Provide the [x, y] coordinate of the cell's center where the given text is located.  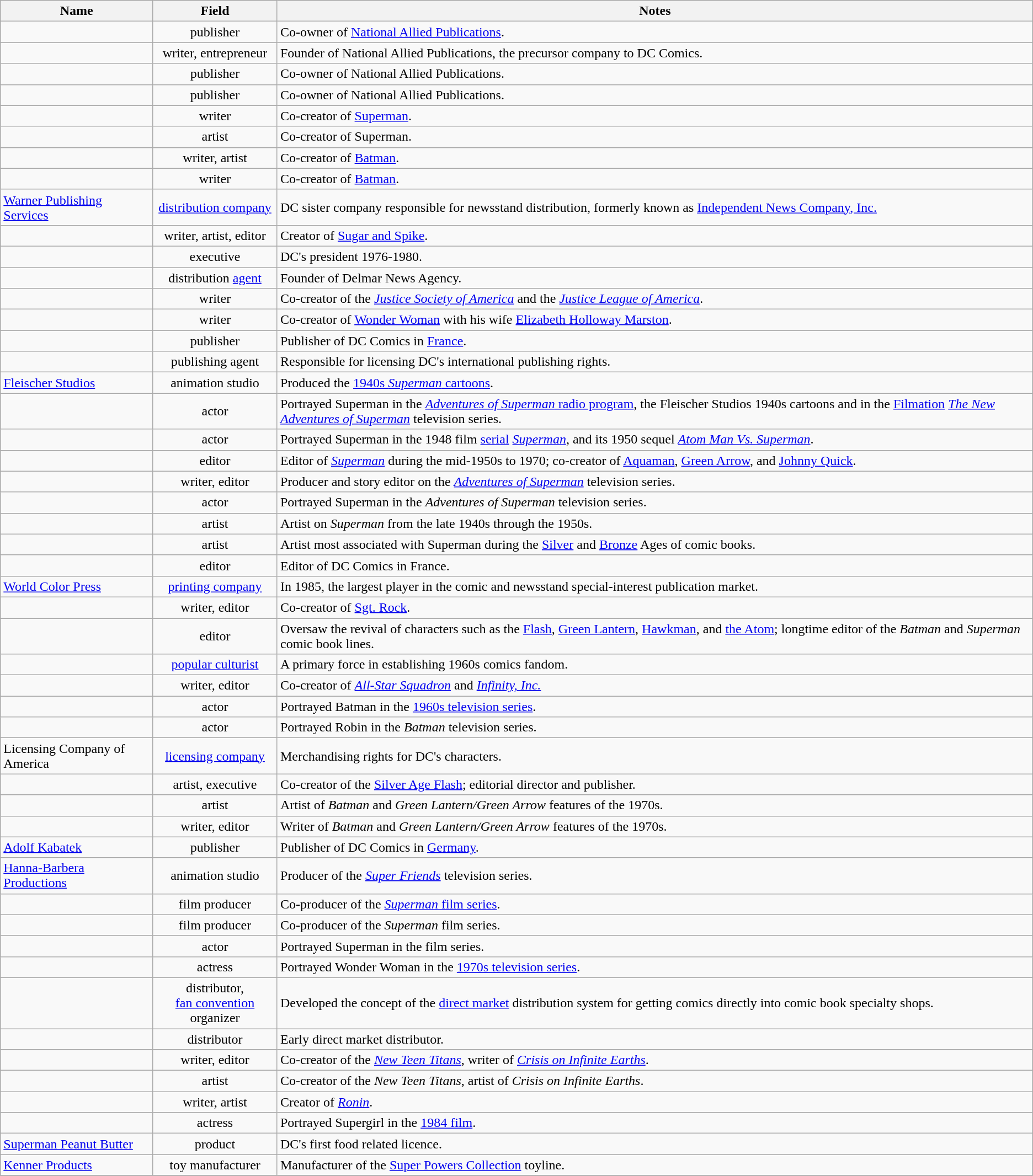
Early direct market distributor. [654, 1039]
Field [215, 11]
Publisher of DC Comics in Germany. [654, 847]
Founder of National Allied Publications, the precursor company to DC Comics. [654, 53]
product [215, 1144]
Co-creator of the Justice Society of America and the Justice League of America. [654, 299]
Co-creator of Sgt. Rock. [654, 607]
writer, artist, editor [215, 236]
DC sister company responsible for newsstand distribution, formerly known as Independent News Company, Inc. [654, 207]
Superman Peanut Butter [77, 1144]
Manufacturer of the Super Powers Collection toyline. [654, 1165]
Portrayed Supergirl in the 1984 film. [654, 1123]
Editor of DC Comics in France. [654, 565]
executive [215, 256]
Merchandising rights for DC's characters. [654, 756]
Portrayed Robin in the Batman television series. [654, 728]
Name [77, 11]
popular culturist [215, 665]
Co-creator of the Silver Age Flash; editorial director and publisher. [654, 784]
Produced the 1940s Superman cartoons. [654, 383]
Producer and story editor on the Adventures of Superman television series. [654, 482]
Notes [654, 11]
Portrayed Batman in the 1960s television series. [654, 707]
printing company [215, 586]
Co-creator of All-Star Squadron and Infinity, Inc. [654, 686]
Publisher of DC Comics in France. [654, 341]
Artist most associated with Superman during the Silver and Bronze Ages of comic books. [654, 544]
toy manufacturer [215, 1165]
Founder of Delmar News Agency. [654, 277]
DC's first food related licence. [654, 1144]
Adolf Kabatek [77, 847]
Hanna-Barbera Productions [77, 876]
World Color Press [77, 586]
artist, executive [215, 784]
Warner Publishing Services [77, 207]
distributor [215, 1039]
Licensing Company of America [77, 756]
Portrayed Superman in the 1948 film serial Superman, and its 1950 sequel Atom Man Vs. Superman. [654, 440]
Portrayed Superman in the film series. [654, 946]
Responsible for licensing DC's international publishing rights. [654, 362]
Fleischer Studios [77, 383]
Co-creator of Wonder Woman with his wife Elizabeth Holloway Marston. [654, 320]
DC's president 1976-1980. [654, 256]
Writer of Batman and Green Lantern/Green Arrow features of the 1970s. [654, 826]
distribution agent [215, 277]
Creator of Ronin. [654, 1102]
Editor of Superman during the mid-1950s to 1970; co-creator of Aquaman, Green Arrow, and Johnny Quick. [654, 461]
Co-creator of the New Teen Titans, artist of Crisis on Infinite Earths. [654, 1081]
Co-creator of the New Teen Titans, writer of Crisis on Infinite Earths. [654, 1060]
writer, entrepreneur [215, 53]
Portrayed Superman in the Adventures of Superman television series. [654, 503]
Portrayed Wonder Woman in the 1970s television series. [654, 967]
Producer of the Super Friends television series. [654, 876]
Artist of Batman and Green Lantern/Green Arrow features of the 1970s. [654, 805]
In 1985, the largest player in the comic and newsstand special-interest publication market. [654, 586]
Creator of Sugar and Spike. [654, 236]
licensing company [215, 756]
Developed the concept of the direct market distribution system for getting comics directly into comic book specialty shops. [654, 1003]
A primary force in establishing 1960s comics fandom. [654, 665]
distributor, fan convention organizer [215, 1003]
publishing agent [215, 362]
Artist on Superman from the late 1940s through the 1950s. [654, 523]
Kenner Products [77, 1165]
distribution company [215, 207]
